Locate the cell with the specified text and output its [x, y] center coordinate. 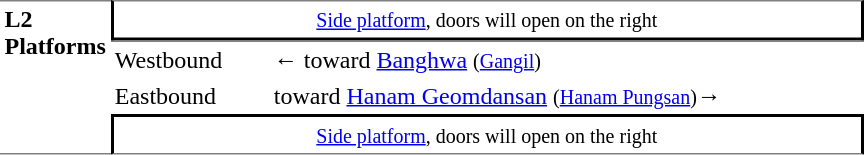
L2Platforms [55, 77]
Eastbound [190, 96]
toward Hanam Geomdansan (Hanam Pungsan)→ [566, 96]
← toward Banghwa (Gangil) [566, 59]
Westbound [190, 59]
